Return the (x, y) coordinate for the center point of the cell that contains the specified text.  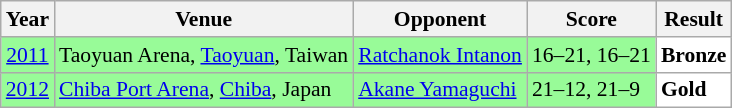
Opponent (440, 19)
Year (28, 19)
Taoyuan Arena, Taoyuan, Taiwan (204, 55)
Chiba Port Arena, Chiba, Japan (204, 90)
Venue (204, 19)
Score (592, 19)
2011 (28, 55)
Bronze (694, 55)
Result (694, 19)
Ratchanok Intanon (440, 55)
16–21, 16–21 (592, 55)
21–12, 21–9 (592, 90)
Akane Yamaguchi (440, 90)
Gold (694, 90)
2012 (28, 90)
